Provide the [X, Y] coordinate of the cell's center where the given text is located.  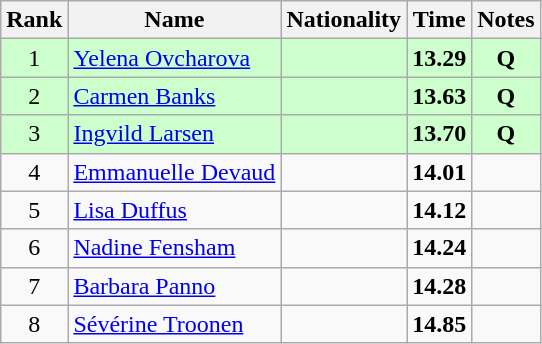
Sévérine Troonen [174, 324]
5 [34, 210]
Notes [506, 20]
14.28 [440, 286]
Carmen Banks [174, 96]
3 [34, 134]
14.85 [440, 324]
Lisa Duffus [174, 210]
13.70 [440, 134]
Rank [34, 20]
14.12 [440, 210]
13.63 [440, 96]
Nadine Fensham [174, 248]
4 [34, 172]
Yelena Ovcharova [174, 58]
6 [34, 248]
Name [174, 20]
Ingvild Larsen [174, 134]
2 [34, 96]
14.01 [440, 172]
1 [34, 58]
Barbara Panno [174, 286]
13.29 [440, 58]
Nationality [344, 20]
7 [34, 286]
Emmanuelle Devaud [174, 172]
8 [34, 324]
14.24 [440, 248]
Time [440, 20]
